Detect which cell encompasses the target text, then output its (X, Y) center coordinate. 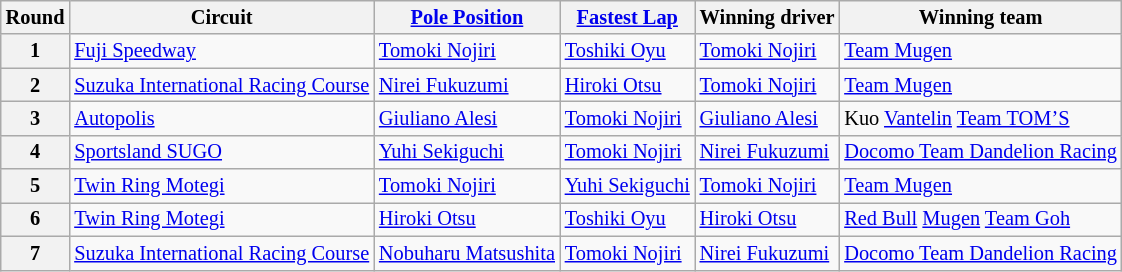
Kuo Vantelin Team TOM’S (980, 118)
6 (36, 219)
1 (36, 51)
Sportsland SUGO (222, 152)
Fastest Lap (628, 17)
Red Bull Mugen Team Goh (980, 219)
4 (36, 152)
Winning team (980, 17)
Circuit (222, 17)
Winning driver (768, 17)
Pole Position (467, 17)
3 (36, 118)
5 (36, 186)
Autopolis (222, 118)
Round (36, 17)
Fuji Speedway (222, 51)
2 (36, 85)
7 (36, 253)
Nobuharu Matsushita (467, 253)
